Detect which cell encompasses the target text, then output its [x, y] center coordinate. 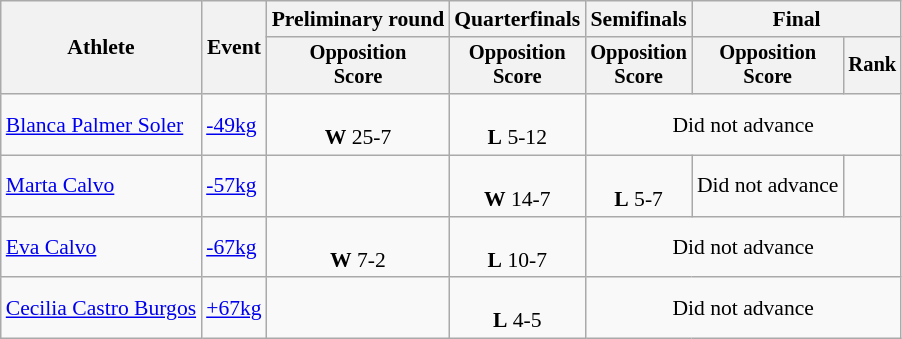
Athlete [101, 48]
L 4-5 [517, 308]
Preliminary round [358, 19]
L 5-12 [517, 124]
L 5-7 [638, 186]
Quarterfinals [517, 19]
-67kg [234, 248]
Cecilia Castro Burgos [101, 308]
W 25-7 [358, 124]
+67kg [234, 308]
-49kg [234, 124]
Marta Calvo [101, 186]
Blanca Palmer Soler [101, 124]
W 7-2 [358, 248]
Event [234, 48]
Rank [872, 66]
Eva Calvo [101, 248]
Semifinals [638, 19]
L 10-7 [517, 248]
W 14-7 [517, 186]
-57kg [234, 186]
Final [796, 19]
